Output the [x, y] coordinate of the center of the cell containing the given text.  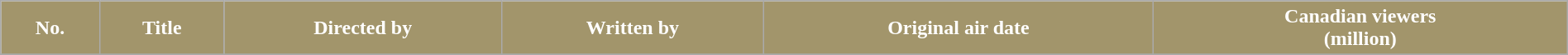
Original air date [959, 28]
No. [50, 28]
Written by [633, 28]
Title [162, 28]
Canadian viewers(million) [1360, 28]
Directed by [362, 28]
